Extract the [x, y] coordinate from the center of the cell holding the provided text.  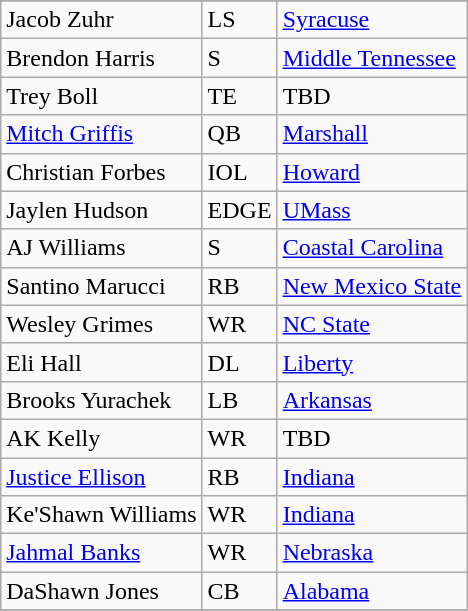
Middle Tennessee [372, 58]
AK Kelly [102, 438]
New Mexico State [372, 286]
LB [240, 400]
UMass [372, 210]
IOL [240, 172]
AJ Williams [102, 248]
Brooks Yurachek [102, 400]
Santino Marucci [102, 286]
TE [240, 96]
EDGE [240, 210]
Liberty [372, 362]
Coastal Carolina [372, 248]
Eli Hall [102, 362]
Jahmal Banks [102, 553]
Alabama [372, 591]
Arkansas [372, 400]
Christian Forbes [102, 172]
CB [240, 591]
LS [240, 20]
Ke'Shawn Williams [102, 515]
DaShawn Jones [102, 591]
Trey Boll [102, 96]
Nebraska [372, 553]
NC State [372, 324]
Brendon Harris [102, 58]
Syracuse [372, 20]
Justice Ellison [102, 477]
Marshall [372, 134]
Jaylen Hudson [102, 210]
Jacob Zuhr [102, 20]
QB [240, 134]
DL [240, 362]
Wesley Grimes [102, 324]
Howard [372, 172]
Mitch Griffis [102, 134]
